Output the [X, Y] coordinate of the center of the cell containing the given text.  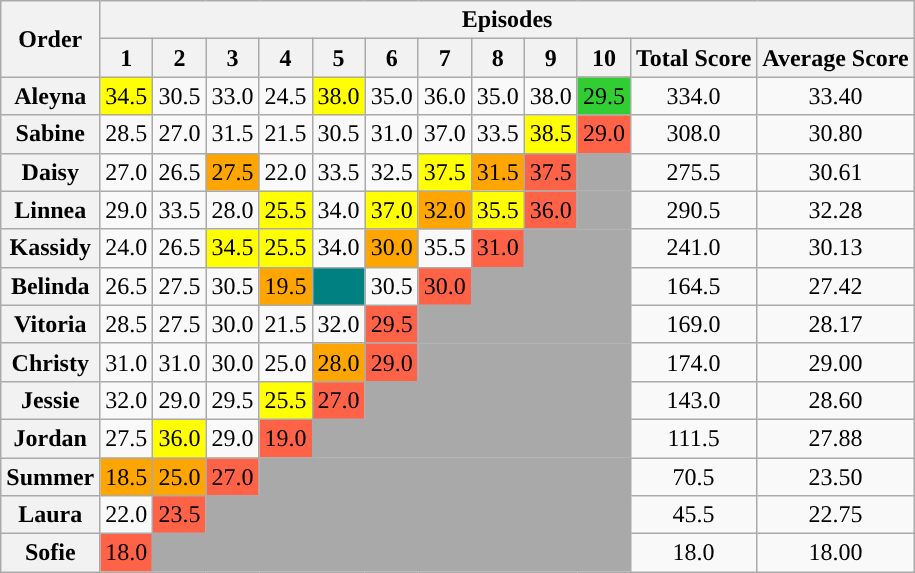
24.5 [286, 96]
29.00 [836, 362]
1 [126, 58]
8 [498, 58]
Belinda [50, 286]
24.0 [126, 248]
Episodes [507, 20]
275.5 [693, 172]
30.80 [836, 134]
7 [444, 58]
10 [604, 58]
70.5 [693, 477]
18.5 [126, 477]
Average Score [836, 58]
5 [338, 58]
143.0 [693, 400]
28.17 [836, 324]
19.5 [286, 286]
Linnea [50, 210]
4 [286, 58]
45.5 [693, 515]
30.13 [836, 248]
22.75 [836, 515]
27.42 [836, 286]
Total Score [693, 58]
2 [180, 58]
241.0 [693, 248]
174.0 [693, 362]
9 [550, 58]
290.5 [693, 210]
Daisy [50, 172]
38.5 [550, 134]
Summer [50, 477]
164.5 [693, 286]
28.60 [836, 400]
Sabine [50, 134]
32.5 [392, 172]
27.88 [836, 438]
18.00 [836, 553]
6 [392, 58]
Jordan [50, 438]
Kassidy [50, 248]
33.40 [836, 96]
111.5 [693, 438]
334.0 [693, 96]
Vitoria [50, 324]
Aleyna [50, 96]
169.0 [693, 324]
308.0 [693, 134]
Jessie [50, 400]
19.0 [286, 438]
Laura [50, 515]
Sofie [50, 553]
Order [50, 39]
32.28 [836, 210]
23.50 [836, 477]
23.5 [180, 515]
30.61 [836, 172]
Christy [50, 362]
33.0 [232, 96]
3 [232, 58]
